Capture the cell that displays the provided text and extract its (X, Y) central coordinate. 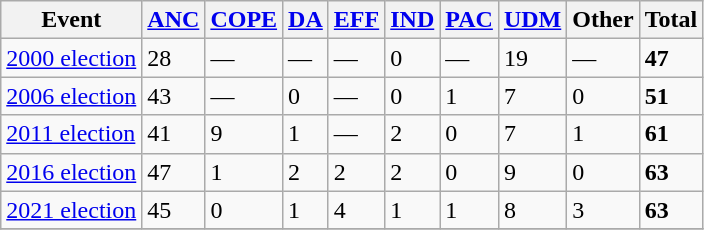
41 (174, 134)
Other (603, 20)
IND (412, 20)
45 (174, 210)
Event (72, 20)
PAC (470, 20)
DA (306, 20)
51 (671, 96)
61 (671, 134)
4 (356, 210)
3 (603, 210)
2021 election (72, 210)
EFF (356, 20)
2011 election (72, 134)
2006 election (72, 96)
28 (174, 58)
43 (174, 96)
ANC (174, 20)
UDM (532, 20)
8 (532, 210)
2000 election (72, 58)
COPE (244, 20)
19 (532, 58)
Total (671, 20)
2016 election (72, 172)
